Locate the cell with the specified text and output its (x, y) center coordinate. 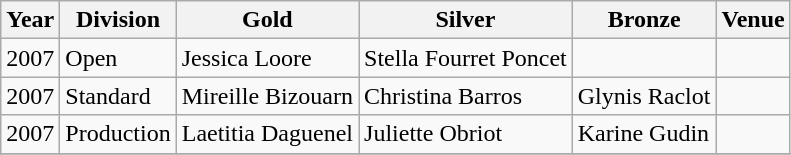
Year (30, 20)
Glynis Raclot (644, 96)
Stella Fourret Poncet (466, 58)
Venue (753, 20)
Mireille Bizouarn (267, 96)
Silver (466, 20)
Open (118, 58)
Gold (267, 20)
Standard (118, 96)
Jessica Loore (267, 58)
Laetitia Daguenel (267, 134)
Christina Barros (466, 96)
Division (118, 20)
Bronze (644, 20)
Juliette Obriot (466, 134)
Karine Gudin (644, 134)
Production (118, 134)
